Locate the cell with the specified text and output its (x, y) center coordinate. 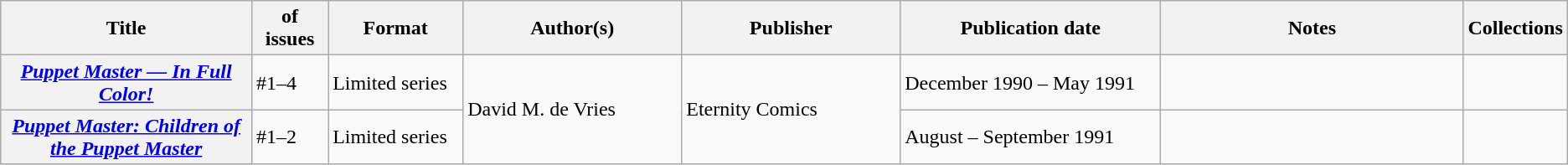
Notes (1312, 28)
Publisher (791, 28)
Puppet Master: Children of the Puppet Master (126, 137)
of issues (290, 28)
Format (395, 28)
August – September 1991 (1030, 137)
Puppet Master — In Full Color! (126, 82)
Eternity Comics (791, 110)
Collections (1515, 28)
Title (126, 28)
#1–4 (290, 82)
Author(s) (573, 28)
Publication date (1030, 28)
#1–2 (290, 137)
December 1990 – May 1991 (1030, 82)
David M. de Vries (573, 110)
